Provide the (x, y) coordinate of the cell's center where the given text is located.  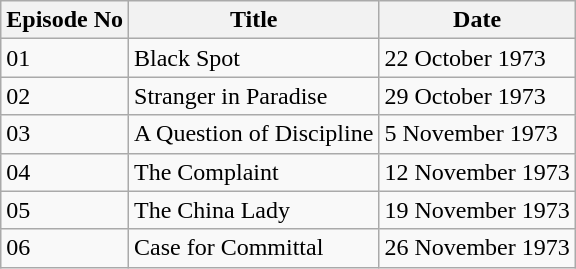
The Complaint (254, 172)
Title (254, 20)
Case for Committal (254, 248)
The China Lady (254, 210)
22 October 1973 (477, 58)
Black Spot (254, 58)
Date (477, 20)
29 October 1973 (477, 96)
5 November 1973 (477, 134)
Episode No (65, 20)
A Question of Discipline (254, 134)
02 (65, 96)
Stranger in Paradise (254, 96)
26 November 1973 (477, 248)
05 (65, 210)
06 (65, 248)
04 (65, 172)
01 (65, 58)
03 (65, 134)
12 November 1973 (477, 172)
19 November 1973 (477, 210)
